Detect which cell encompasses the target text, then output its (X, Y) center coordinate. 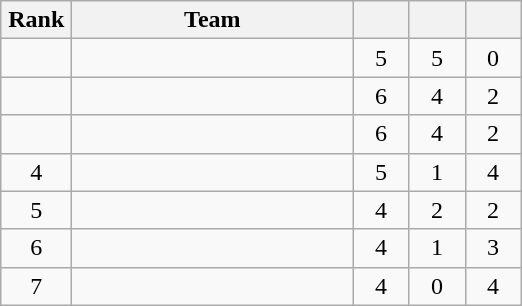
3 (493, 248)
Rank (36, 20)
Team (212, 20)
7 (36, 286)
